Scan for the cell matching the given text and deliver its (x, y) coordinate at center. 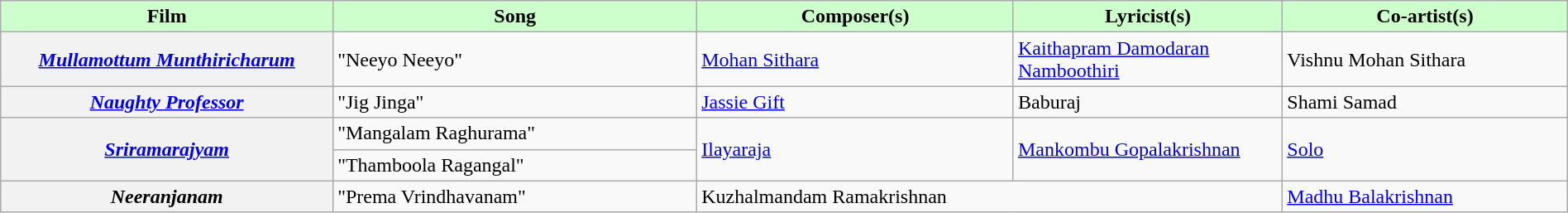
Film (167, 17)
Naughty Professor (167, 102)
Mankombu Gopalakrishnan (1148, 149)
Neeranjanam (167, 196)
"Jig Jinga" (515, 102)
Song (515, 17)
Solo (1425, 149)
Shami Samad (1425, 102)
"Prema Vrindhavanam" (515, 196)
Lyricist(s) (1148, 17)
Co-artist(s) (1425, 17)
Mullamottum Munthiricharum (167, 60)
Vishnu Mohan Sithara (1425, 60)
Baburaj (1148, 102)
Jassie Gift (855, 102)
Ilayaraja (855, 149)
Madhu Balakrishnan (1425, 196)
"Neeyo Neeyo" (515, 60)
"Mangalam Raghurama" (515, 133)
Sriramarajyam (167, 149)
Composer(s) (855, 17)
Kuzhalmandam Ramakrishnan (990, 196)
"Thamboola Ragangal" (515, 165)
Mohan Sithara (855, 60)
Kaithapram Damodaran Namboothiri (1148, 60)
